Locate the cell with the specified text and output its [X, Y] center coordinate. 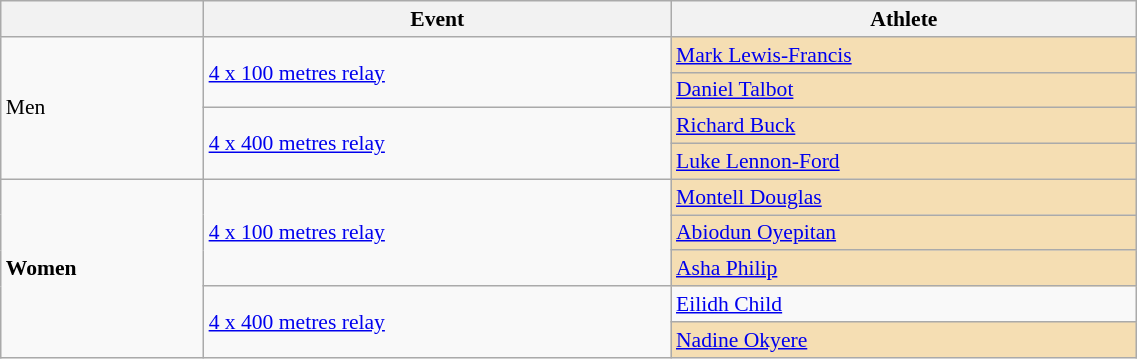
Montell Douglas [904, 197]
Eilidh Child [904, 304]
Women [102, 268]
Mark Lewis-Francis [904, 55]
Nadine Okyere [904, 340]
Men [102, 108]
Asha Philip [904, 269]
Athlete [904, 19]
Richard Buck [904, 126]
Daniel Talbot [904, 90]
Event [438, 19]
Abiodun Oyepitan [904, 233]
Luke Lennon-Ford [904, 162]
